Return [x, y] of the center of cell containing provided text 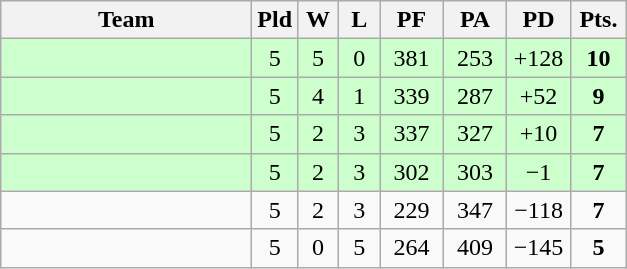
253 [475, 58]
Pts. [598, 20]
381 [412, 58]
339 [412, 96]
PD [539, 20]
347 [475, 210]
4 [318, 96]
287 [475, 96]
PA [475, 20]
229 [412, 210]
−1 [539, 172]
+52 [539, 96]
302 [412, 172]
Pld [275, 20]
+10 [539, 134]
L [360, 20]
+128 [539, 58]
337 [412, 134]
PF [412, 20]
−145 [539, 248]
W [318, 20]
1 [360, 96]
409 [475, 248]
Team [126, 20]
−118 [539, 210]
10 [598, 58]
9 [598, 96]
327 [475, 134]
303 [475, 172]
264 [412, 248]
